Determine the (x, y) coordinate at the center of the cell enclosing the given text.  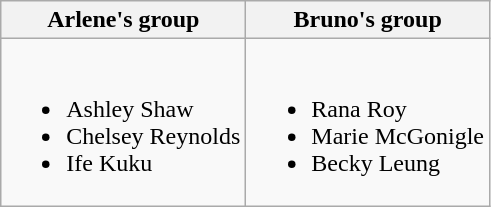
Arlene's group (124, 20)
Ashley ShawChelsey ReynoldsIfe Kuku (124, 122)
Bruno's group (368, 20)
Rana RoyMarie McGonigleBecky Leung (368, 122)
